For the text-containing cell, return its midpoint in (x, y) coordinate format. 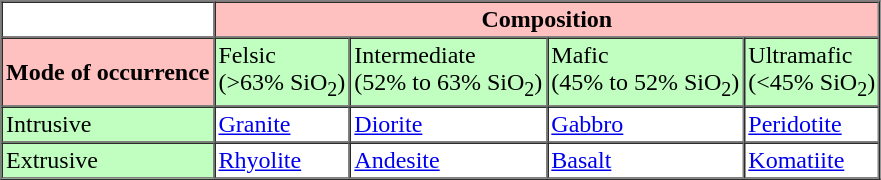
Rhyolite (282, 161)
Basalt (646, 161)
Mode of occurrence (108, 72)
Intermediate(52% to 63% SiO2) (448, 72)
Mafic(45% to 52% SiO2) (646, 72)
Gabbro (646, 125)
Komatiite (812, 161)
Andesite (448, 161)
Extrusive (108, 161)
Peridotite (812, 125)
Ultramafic(<45% SiO2) (812, 72)
Granite (282, 125)
Intrusive (108, 125)
Felsic(>63% SiO2) (282, 72)
Composition (547, 20)
Diorite (448, 125)
